Search for the cell housing the specified text and yield its [x, y] center coordinate. 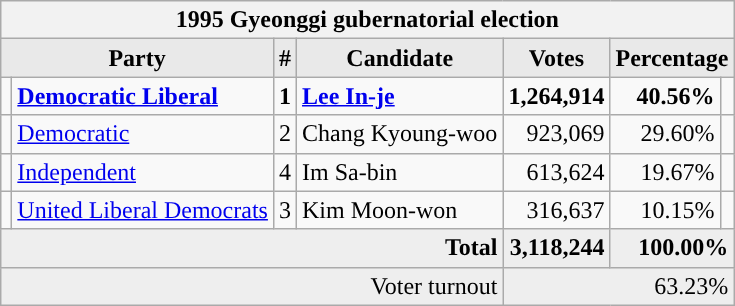
Voter turnout [252, 286]
100.00% [672, 248]
Votes [556, 58]
Party [138, 58]
1995 Gyeonggi gubernatorial election [368, 20]
United Liberal Democrats [143, 210]
1,264,914 [556, 96]
923,069 [556, 134]
19.67% [665, 172]
Democratic [143, 134]
10.15% [665, 210]
1 [284, 96]
Lee In-je [400, 96]
# [284, 58]
Independent [143, 172]
40.56% [665, 96]
3 [284, 210]
Im Sa-bin [400, 172]
Democratic Liberal [143, 96]
613,624 [556, 172]
316,637 [556, 210]
2 [284, 134]
63.23% [618, 286]
Candidate [400, 58]
Percentage [672, 58]
Kim Moon-won [400, 210]
4 [284, 172]
Chang Kyoung-woo [400, 134]
3,118,244 [556, 248]
Total [252, 248]
29.60% [665, 134]
